Search for the cell housing the specified text and yield its [X, Y] center coordinate. 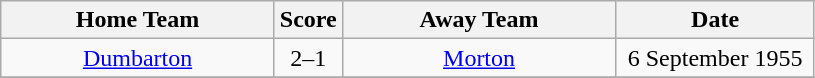
Date [716, 20]
Away Team [479, 20]
2–1 [308, 58]
Home Team [138, 20]
Morton [479, 58]
6 September 1955 [716, 58]
Dumbarton [138, 58]
Score [308, 20]
